Scan for the cell matching the given text and deliver its (x, y) coordinate at center. 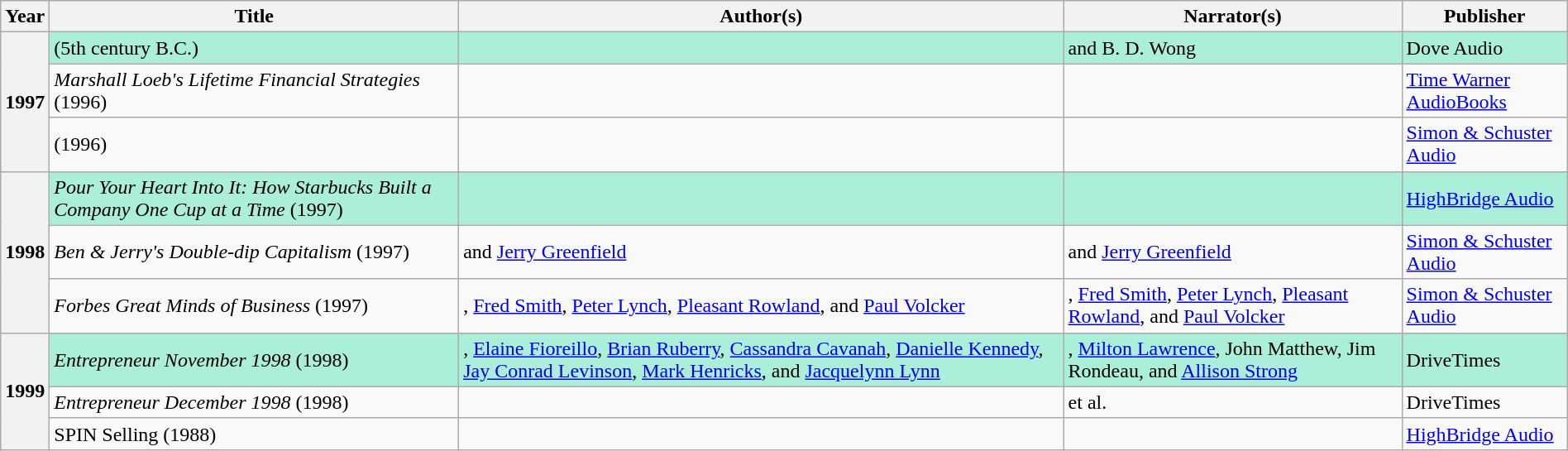
1999 (25, 391)
(5th century B.C.) (255, 48)
Pour Your Heart Into It: How Starbucks Built a Company One Cup at a Time (1997) (255, 199)
Entrepreneur November 1998 (1998) (255, 359)
Narrator(s) (1232, 17)
(1996) (255, 144)
Title (255, 17)
, Elaine Fioreillo, Brian Ruberry, Cassandra Cavanah, Danielle Kennedy, Jay Conrad Levinson, Mark Henricks, and Jacquelynn Lynn (761, 359)
and B. D. Wong (1232, 48)
Year (25, 17)
Time Warner AudioBooks (1484, 91)
1998 (25, 252)
Publisher (1484, 17)
Forbes Great Minds of Business (1997) (255, 306)
Entrepreneur December 1998 (1998) (255, 402)
, Milton Lawrence, John Matthew, Jim Rondeau, and Allison Strong (1232, 359)
Dove Audio (1484, 48)
SPIN Selling (1988) (255, 434)
Marshall Loeb's Lifetime Financial Strategies (1996) (255, 91)
Author(s) (761, 17)
1997 (25, 102)
et al. (1232, 402)
Ben & Jerry's Double-dip Capitalism (1997) (255, 252)
